Provide the [X, Y] coordinate of the cell's center where the given text is located.  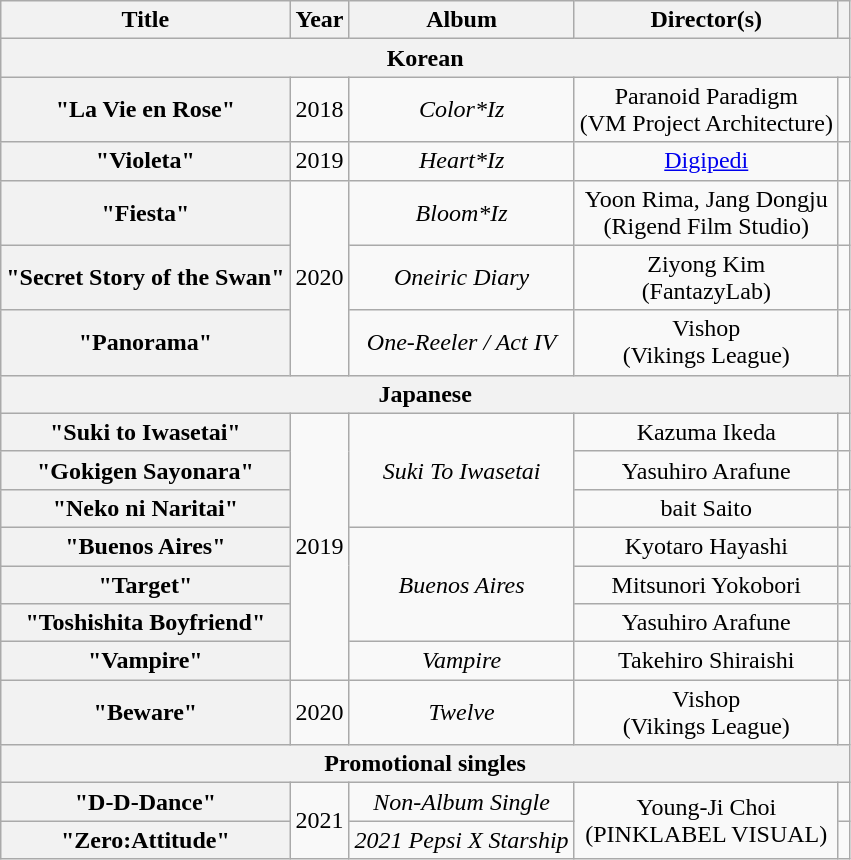
"Secret Story of the Swan" [146, 278]
Young-Ji Choi (PINKLABEL VISUAL) [706, 821]
Paranoid Paradigm (VM Project Architecture) [706, 110]
Ziyong Kim (FantazyLab) [706, 278]
Non-Album Single [462, 802]
"La Vie en Rose" [146, 110]
"Vampire" [146, 661]
Digipedi [706, 161]
"Violeta" [146, 161]
2021 [320, 821]
Suki To Iwasetai [462, 470]
Twelve [462, 712]
Vampire [462, 661]
Japanese [426, 394]
2021 Pepsi X Starship [462, 840]
One-Reeler / Act IV [462, 342]
"Fiesta" [146, 212]
Buenos Aires [462, 584]
"Buenos Aires" [146, 546]
Yoon Rima, Jang Dongju (Rigend Film Studio) [706, 212]
"Suki to Iwasetai" [146, 432]
Kazuma Ikeda [706, 432]
Album [462, 20]
"Toshishita Boyfriend" [146, 623]
Oneiric Diary [462, 278]
Director(s) [706, 20]
"Target" [146, 585]
Kyotaro Hayashi [706, 546]
Promotional singles [426, 764]
2018 [320, 110]
"D-D-Dance" [146, 802]
"Beware" [146, 712]
Takehiro Shiraishi [706, 661]
Color*Iz [462, 110]
"Panorama" [146, 342]
"Zero:Attitude" [146, 840]
"Gokigen Sayonara" [146, 470]
Heart*Iz [462, 161]
Title [146, 20]
bait Saito [706, 508]
Year [320, 20]
Bloom*Iz [462, 212]
Korean [426, 58]
Mitsunori Yokobori [706, 585]
"Neko ni Naritai" [146, 508]
